From the cell containing the given text, extract its center point as (X, Y) coordinate. 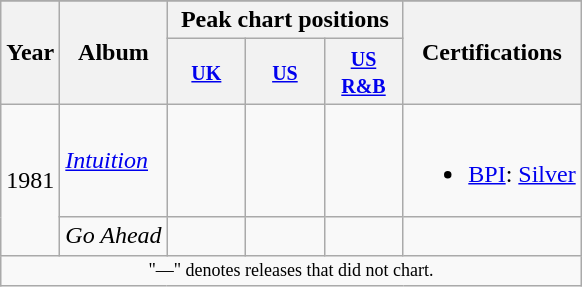
Album (114, 52)
Year (30, 52)
Go Ahead (114, 236)
BPI: Silver (492, 160)
UK (206, 72)
1981 (30, 180)
US (286, 72)
US R&B (364, 72)
Certifications (492, 52)
Peak chart positions (285, 20)
Intuition (114, 160)
"—" denotes releases that did not chart. (291, 270)
